Provide the [x, y] coordinate of the cell's center where the given text is located.  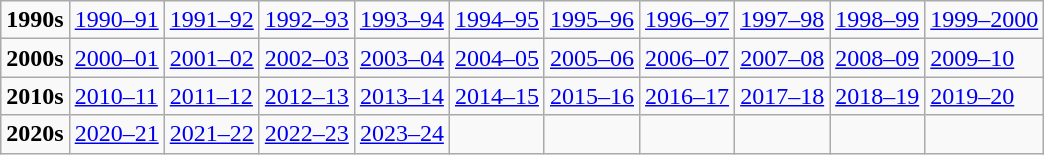
2023–24 [402, 134]
1999–2000 [984, 20]
2021–22 [212, 134]
1998–99 [878, 20]
2017–18 [782, 96]
2019–20 [984, 96]
2020–21 [116, 134]
2002–03 [306, 58]
2000s [35, 58]
2018–19 [878, 96]
2003–04 [402, 58]
2006–07 [688, 58]
2004–05 [496, 58]
1990s [35, 20]
2016–17 [688, 96]
2015–16 [592, 96]
2005–06 [592, 58]
2010–11 [116, 96]
2009–10 [984, 58]
1996–97 [688, 20]
2007–08 [782, 58]
2014–15 [496, 96]
2008–09 [878, 58]
2022–23 [306, 134]
1997–98 [782, 20]
1994–95 [496, 20]
2001–02 [212, 58]
1990–91 [116, 20]
2011–12 [212, 96]
1993–94 [402, 20]
1992–93 [306, 20]
1995–96 [592, 20]
1991–92 [212, 20]
2010s [35, 96]
2020s [35, 134]
2013–14 [402, 96]
2012–13 [306, 96]
2000–01 [116, 58]
